Capture the cell that displays the provided text and extract its [X, Y] central coordinate. 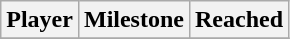
Player [40, 20]
Milestone [134, 20]
Reached [238, 20]
